Identify which cell holds the provided text, then report its [X, Y] central coordinate. 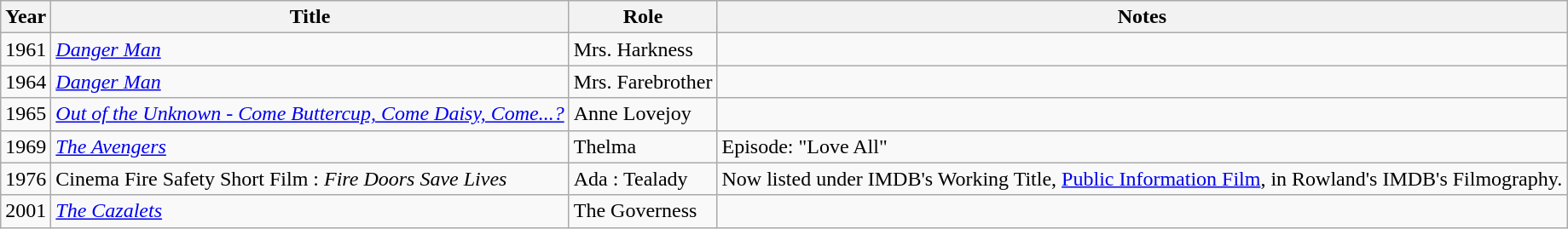
Title [310, 17]
Ada : Tealady [643, 179]
Mrs. Harkness [643, 49]
2001 [26, 211]
The Cazalets [310, 211]
The Governess [643, 211]
Year [26, 17]
1964 [26, 82]
Anne Lovejoy [643, 114]
Episode: "Love All" [1143, 146]
Cinema Fire Safety Short Film : Fire Doors Save Lives [310, 179]
1961 [26, 49]
Thelma [643, 146]
Now listed under IMDB's Working Title, Public Information Film, in Rowland's IMDB's Filmography. [1143, 179]
The Avengers [310, 146]
Out of the Unknown - Come Buttercup, Come Daisy, Come...? [310, 114]
Role [643, 17]
Notes [1143, 17]
1969 [26, 146]
Mrs. Farebrother [643, 82]
1976 [26, 179]
1965 [26, 114]
